Search for the cell housing the specified text and yield its (x, y) center coordinate. 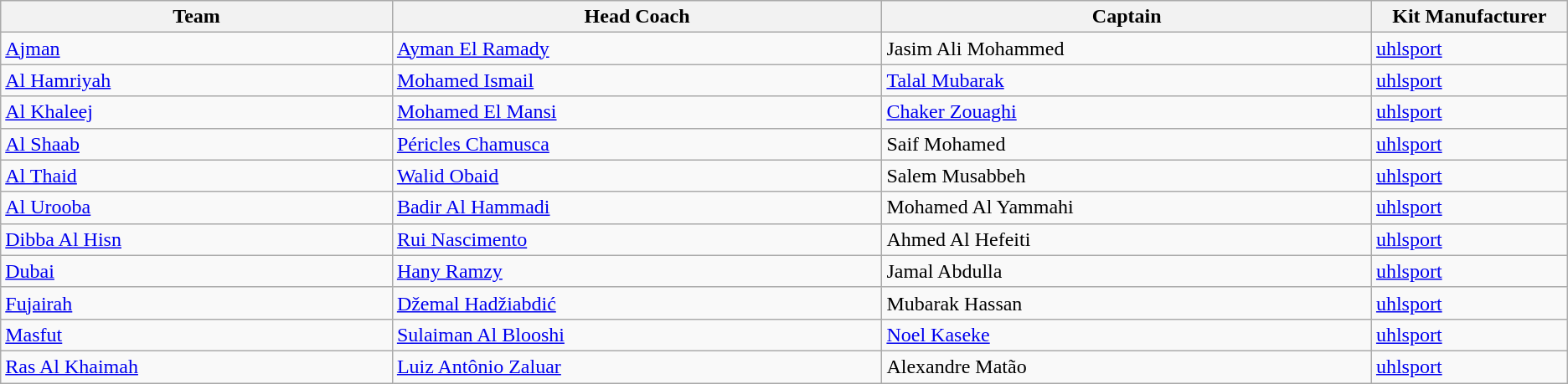
Al Khaleej (197, 112)
Ajman (197, 49)
Al Hamriyah (197, 80)
Al Shaab (197, 144)
Badir Al Hammadi (637, 207)
Mohamed Al Yammahi (1127, 207)
Fujairah (197, 303)
Noel Kaseke (1127, 335)
Hany Ramzy (637, 271)
Captain (1127, 17)
Alexandre Matão (1127, 366)
Saif Mohamed (1127, 144)
Al Urooba (197, 207)
Džemal Hadžiabdić (637, 303)
Mohamed El Mansi (637, 112)
Rui Nascimento (637, 239)
Al Thaid (197, 176)
Ahmed Al Hefeiti (1127, 239)
Péricles Chamusca (637, 144)
Sulaiman Al Blooshi (637, 335)
Jamal Abdulla (1127, 271)
Head Coach (637, 17)
Mohamed Ismail (637, 80)
Walid Obaid (637, 176)
Team (197, 17)
Masfut (197, 335)
Salem Musabbeh (1127, 176)
Ayman El Ramady (637, 49)
Chaker Zouaghi (1127, 112)
Dubai (197, 271)
Kit Manufacturer (1469, 17)
Jasim Ali Mohammed (1127, 49)
Mubarak Hassan (1127, 303)
Ras Al Khaimah (197, 366)
Talal Mubarak (1127, 80)
Luiz Antônio Zaluar (637, 366)
Dibba Al Hisn (197, 239)
